Scan for the cell matching the given text and deliver its (x, y) coordinate at center. 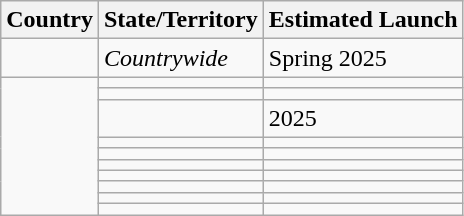
Estimated Launch (363, 20)
Country (50, 20)
State/Territory (180, 20)
Countrywide (180, 58)
2025 (363, 118)
Spring 2025 (363, 58)
